Determine the [x, y] coordinate at the center of the cell enclosing the given text.  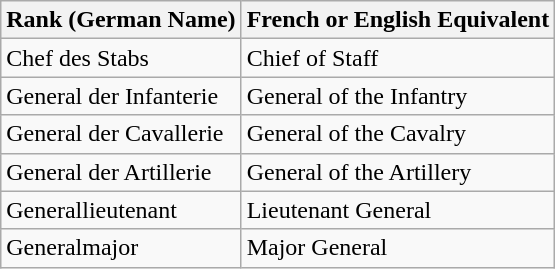
Rank (German Name) [121, 20]
Major General [398, 248]
General der Artillerie [121, 172]
Chief of Staff [398, 58]
Generallieutenant [121, 210]
General der Cavallerie [121, 134]
French or English Equivalent [398, 20]
Generalmajor [121, 248]
Chef des Stabs [121, 58]
General of the Artillery [398, 172]
General of the Infantry [398, 96]
Lieutenant General [398, 210]
General der Infanterie [121, 96]
General of the Cavalry [398, 134]
